Return [X, Y] of the center of cell containing provided text 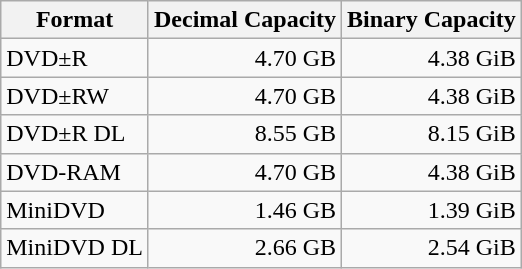
Decimal Capacity [244, 20]
DVD±R DL [75, 134]
MiniDVD DL [75, 248]
1.46 GB [244, 210]
1.39 GiB [432, 210]
2.66 GB [244, 248]
8.55 GB [244, 134]
DVD-RAM [75, 172]
Binary Capacity [432, 20]
DVD±RW [75, 96]
DVD±R [75, 58]
Format [75, 20]
MiniDVD [75, 210]
2.54 GiB [432, 248]
8.15 GiB [432, 134]
